Detect which cell encompasses the target text, then output its [X, Y] center coordinate. 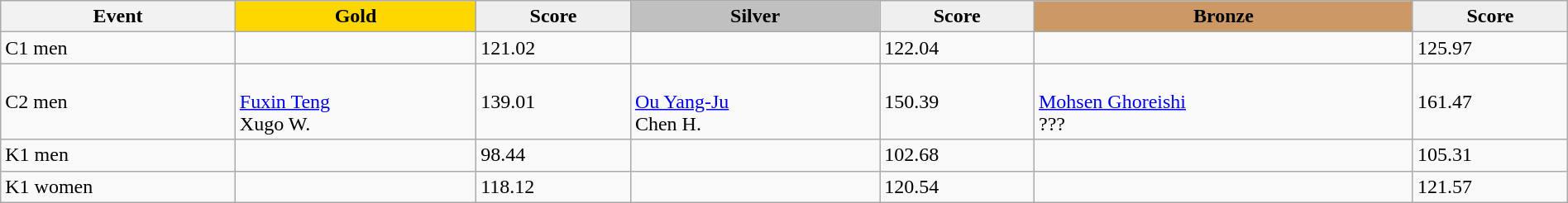
121.57 [1490, 186]
102.68 [958, 155]
Fuxin TengXugo W. [356, 101]
161.47 [1490, 101]
Gold [356, 17]
118.12 [554, 186]
125.97 [1490, 48]
Ou Yang-JuChen H. [754, 101]
105.31 [1490, 155]
K1 men [118, 155]
Mohsen Ghoreishi??? [1223, 101]
Silver [754, 17]
120.54 [958, 186]
C2 men [118, 101]
98.44 [554, 155]
139.01 [554, 101]
Event [118, 17]
Bronze [1223, 17]
K1 women [118, 186]
122.04 [958, 48]
C1 men [118, 48]
150.39 [958, 101]
121.02 [554, 48]
